Pinpoint the cell where the given text exists, returning its [X, Y] midpoint coordinate. 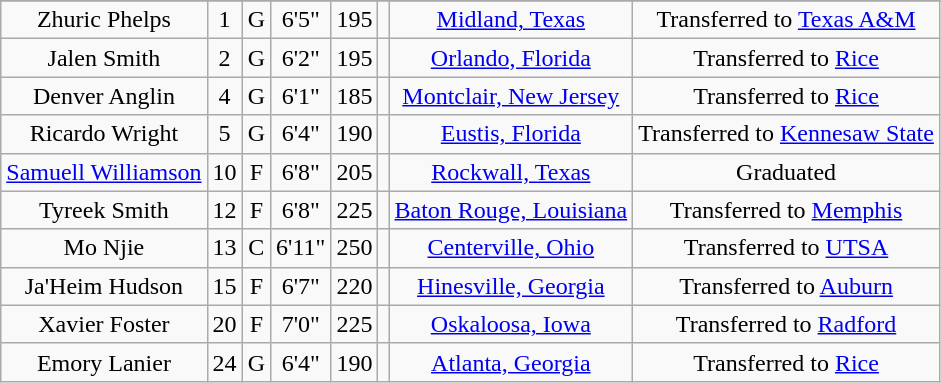
Ja'Heim Hudson [104, 286]
Zhuric Phelps [104, 20]
Atlanta, Georgia [511, 362]
Transferred to Memphis [786, 210]
4 [224, 96]
Denver Anglin [104, 96]
6'2" [301, 58]
12 [224, 210]
Mo Njie [104, 248]
205 [354, 172]
Transferred to Kennesaw State [786, 134]
Xavier Foster [104, 324]
Centerville, Ohio [511, 248]
24 [224, 362]
6'5" [301, 20]
Emory Lanier [104, 362]
Transferred to Texas A&M [786, 20]
Midland, Texas [511, 20]
Rockwall, Texas [511, 172]
7'0" [301, 324]
15 [224, 286]
Baton Rouge, Louisiana [511, 210]
6'1" [301, 96]
Transferred to UTSA [786, 248]
Ricardo Wright [104, 134]
185 [354, 96]
Eustis, Florida [511, 134]
C [256, 248]
2 [224, 58]
10 [224, 172]
20 [224, 324]
1 [224, 20]
13 [224, 248]
Transferred to Auburn [786, 286]
Montclair, New Jersey [511, 96]
Jalen Smith [104, 58]
5 [224, 134]
220 [354, 286]
6'7" [301, 286]
Oskaloosa, Iowa [511, 324]
Orlando, Florida [511, 58]
Transferred to Radford [786, 324]
6'11" [301, 248]
250 [354, 248]
Samuell Williamson [104, 172]
Graduated [786, 172]
Tyreek Smith [104, 210]
Hinesville, Georgia [511, 286]
